Search for the cell housing the specified text and yield its [X, Y] center coordinate. 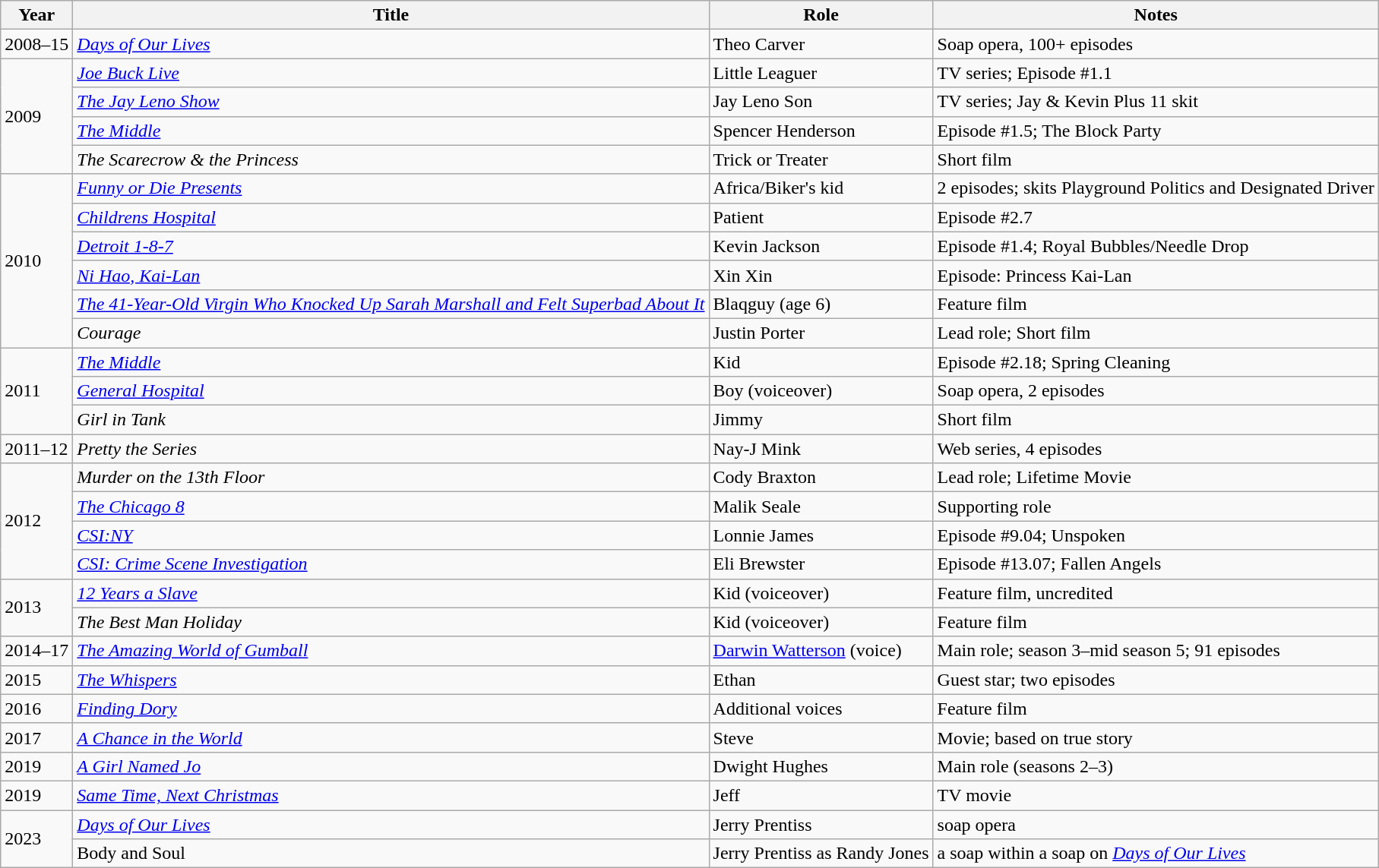
Steve [821, 737]
Year [36, 15]
Cody Braxton [821, 478]
Spencer Henderson [821, 131]
2016 [36, 709]
CSI: Crime Scene Investigation [391, 564]
Notes [1156, 15]
Boy (voiceover) [821, 391]
CSI:NY [391, 535]
A Girl Named Jo [391, 766]
12 Years a Slave [391, 593]
Jimmy [821, 420]
The Jay Leno Show [391, 102]
Main role (seasons 2–3) [1156, 766]
Title [391, 15]
Girl in Tank [391, 420]
A Chance in the World [391, 737]
The 41-Year-Old Virgin Who Knocked Up Sarah Marshall and Felt Superbad About It [391, 304]
The Whispers [391, 680]
The Chicago 8 [391, 507]
Lonnie James [821, 535]
Childrens Hospital [391, 217]
Finding Dory [391, 709]
2 episodes; skits Playground Politics and Designated Driver [1156, 188]
Eli Brewster [821, 564]
Feature film, uncredited [1156, 593]
Episode #2.18; Spring Cleaning [1156, 362]
2014–17 [36, 651]
Kevin Jackson [821, 246]
Darwin Watterson (voice) [821, 651]
Joe Buck Live [391, 73]
Body and Soul [391, 854]
TV movie [1156, 795]
Jay Leno Son [821, 102]
Courage [391, 333]
General Hospital [391, 391]
Lead role; Lifetime Movie [1156, 478]
Same Time, Next Christmas [391, 795]
Episode #13.07; Fallen Angels [1156, 564]
2023 [36, 838]
Murder on the 13th Floor [391, 478]
a soap within a soap on Days of Our Lives [1156, 854]
2011 [36, 391]
Detroit 1-8-7 [391, 246]
Episode #1.5; The Block Party [1156, 131]
2008–15 [36, 44]
TV series; Episode #1.1 [1156, 73]
2013 [36, 608]
Role [821, 15]
Episode #1.4; Royal Bubbles/Needle Drop [1156, 246]
Funny or Die Presents [391, 188]
Soap opera, 2 episodes [1156, 391]
2010 [36, 260]
Kid [821, 362]
Web series, 4 episodes [1156, 449]
Ni Hao, Kai-Lan [391, 275]
Episode: Princess Kai-Lan [1156, 275]
Soap opera, 100+ episodes [1156, 44]
Nay-J Mink [821, 449]
The Best Man Holiday [391, 622]
Movie; based on true story [1156, 737]
Additional voices [821, 709]
The Amazing World of Gumball [391, 651]
Pretty the Series [391, 449]
TV series; Jay & Kevin Plus 11 skit [1156, 102]
Malik Seale [821, 507]
2011–12 [36, 449]
Xin Xin [821, 275]
2017 [36, 737]
Ethan [821, 680]
Africa/Biker's kid [821, 188]
soap opera [1156, 824]
Lead role; Short film [1156, 333]
Jerry Prentiss as Randy Jones [821, 854]
2009 [36, 116]
2012 [36, 521]
Trick or Treater [821, 159]
Little Leaguer [821, 73]
Patient [821, 217]
Justin Porter [821, 333]
Blaqguy (age 6) [821, 304]
Dwight Hughes [821, 766]
Main role; season 3–mid season 5; 91 episodes [1156, 651]
Jerry Prentiss [821, 824]
Episode #2.7 [1156, 217]
Guest star; two episodes [1156, 680]
2015 [36, 680]
Episode #9.04; Unspoken [1156, 535]
Theo Carver [821, 44]
Jeff [821, 795]
The Scarecrow & the Princess [391, 159]
Supporting role [1156, 507]
